Locate the cell with the specified text and output its [x, y] center coordinate. 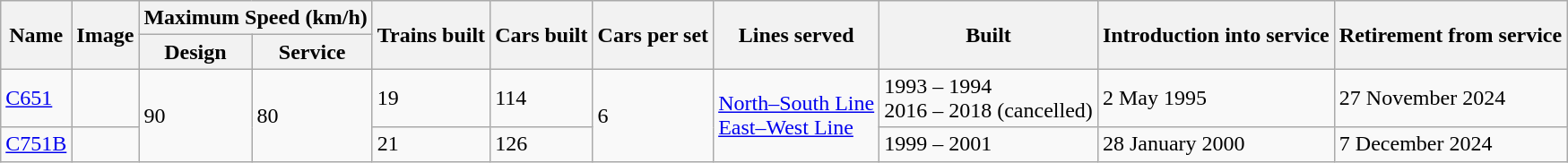
80 [312, 115]
C751B [36, 144]
Built [989, 35]
Maximum Speed (km/h) [256, 18]
Service [312, 52]
Name [36, 35]
Design [195, 52]
Introduction into service [1216, 35]
1993 – 19942016 – 2018 (cancelled) [989, 99]
19 [430, 99]
Trains built [430, 35]
2 May 1995 [1216, 99]
90 [195, 115]
114 [541, 99]
Cars built [541, 35]
Lines served [796, 35]
6 [653, 115]
21 [430, 144]
28 January 2000 [1216, 144]
North–South LineEast–West Line [796, 115]
1999 – 2001 [989, 144]
C651 [36, 99]
7 December 2024 [1451, 144]
126 [541, 144]
Image [106, 35]
27 November 2024 [1451, 99]
Retirement from service [1451, 35]
Cars per set [653, 35]
